Detect which cell encompasses the target text, then output its (x, y) center coordinate. 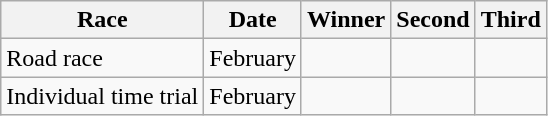
Road race (102, 58)
Date (253, 20)
Second (433, 20)
Winner (346, 20)
Race (102, 20)
Individual time trial (102, 96)
Third (510, 20)
